From the cell containing the given text, extract its center point as (X, Y) coordinate. 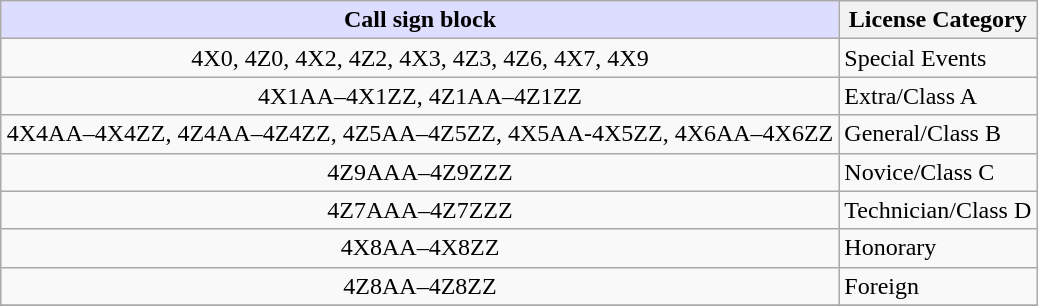
Extra/Class A (938, 96)
Honorary (938, 248)
Technician/Class D (938, 210)
4X0, 4Z0, 4X2, 4Z2, 4X3, 4Z3, 4Z6, 4X7, 4X9 (420, 58)
4Z8AA–4Z8ZZ (420, 286)
License Category (938, 20)
Foreign (938, 286)
4X8AA–4X8ZZ (420, 248)
Novice/Class C (938, 172)
Special Events (938, 58)
4X1AA–4X1ZZ, 4Z1AA–4Z1ZZ (420, 96)
4Z7AAA–4Z7ZZZ (420, 210)
4X4AA–4X4ZZ, 4Z4AA–4Z4ZZ, 4Z5AA–4Z5ZZ, 4X5AA-4X5ZZ, 4X6AA–4X6ZZ (420, 134)
4Z9AAA–4Z9ZZZ (420, 172)
Call sign block (420, 20)
General/Class B (938, 134)
